Provide the (x, y) coordinate of the cell's center where the given text is located.  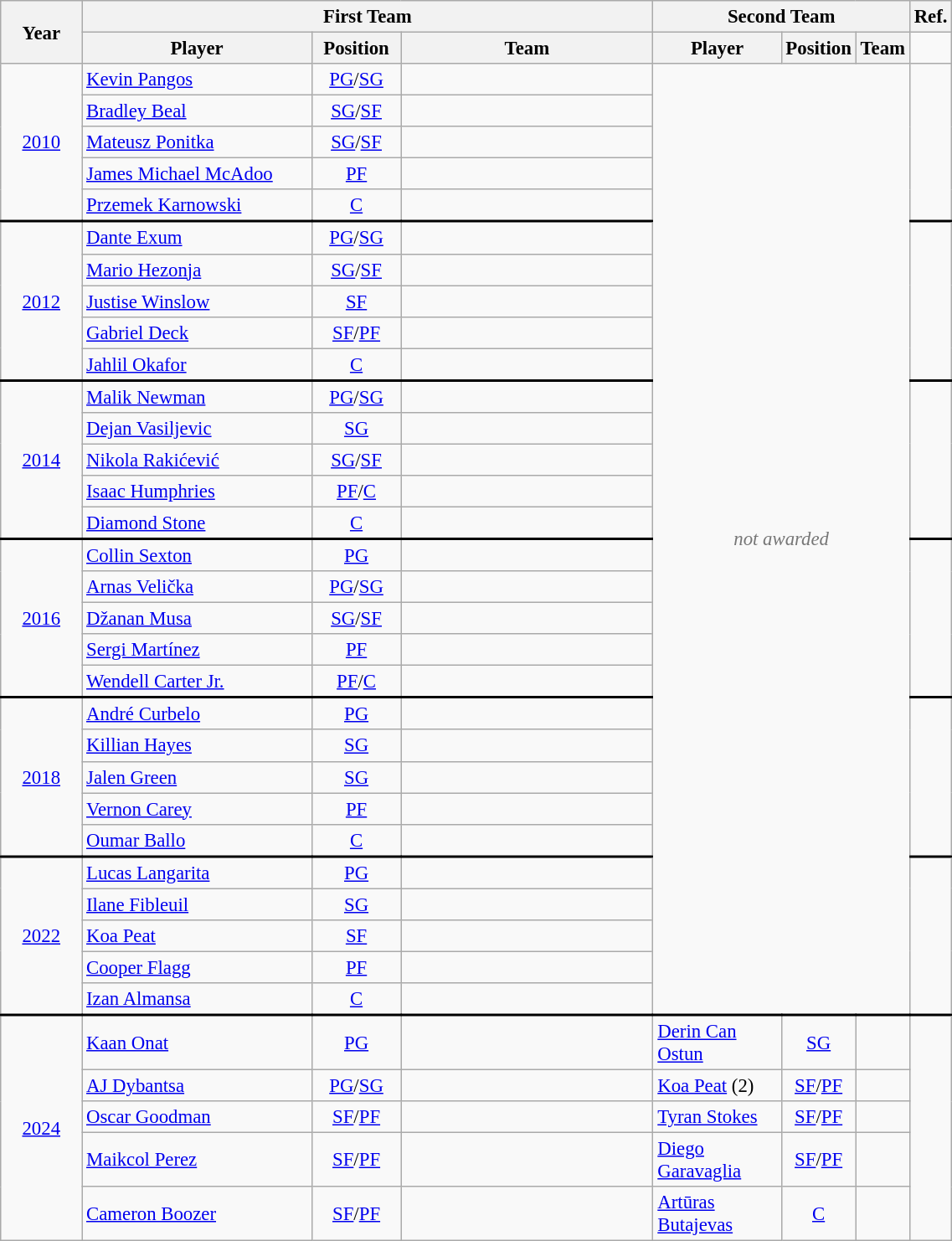
Killian Hayes (198, 746)
First Team (368, 17)
Derin Can Ostun (717, 1042)
Artūras Butajevas (717, 1214)
2016 (42, 618)
Lucas Langarita (198, 873)
Przemek Karnowski (198, 205)
2022 (42, 936)
Džanan Musa (198, 619)
Year (42, 32)
Nikola Rakićević (198, 460)
Justise Winslow (198, 301)
Wendell Carter Jr. (198, 682)
Ilane Fibleuil (198, 904)
André Curbelo (198, 713)
AJ Dybantsa (198, 1086)
not awarded (781, 539)
Diamond Stone (198, 523)
Diego Garavaglia (717, 1161)
2012 (42, 301)
Ref. (931, 17)
Cameron Boozer (198, 1214)
Jalen Green (198, 777)
Tyran Stokes (717, 1117)
Collin Sexton (198, 555)
Bradley Beal (198, 111)
Sergi Martínez (198, 650)
Mario Hezonja (198, 270)
Dante Exum (198, 238)
James Michael McAdoo (198, 174)
Vernon Carey (198, 809)
Kaan Onat (198, 1042)
Koa Peat (2) (717, 1086)
Kevin Pangos (198, 80)
Izan Almansa (198, 999)
Maikcol Perez (198, 1161)
Isaac Humphries (198, 492)
2024 (42, 1128)
2018 (42, 777)
Jahlil Okafor (198, 364)
2014 (42, 459)
2010 (42, 142)
Gabriel Deck (198, 332)
Dejan Vasiljevic (198, 429)
Koa Peat (198, 936)
Mateusz Ponitka (198, 142)
Arnas Velička (198, 587)
Second Team (781, 17)
Oumar Ballo (198, 840)
Malik Newman (198, 396)
Cooper Flagg (198, 967)
Oscar Goodman (198, 1117)
